For the text-containing cell, return its midpoint in [X, Y] coordinate format. 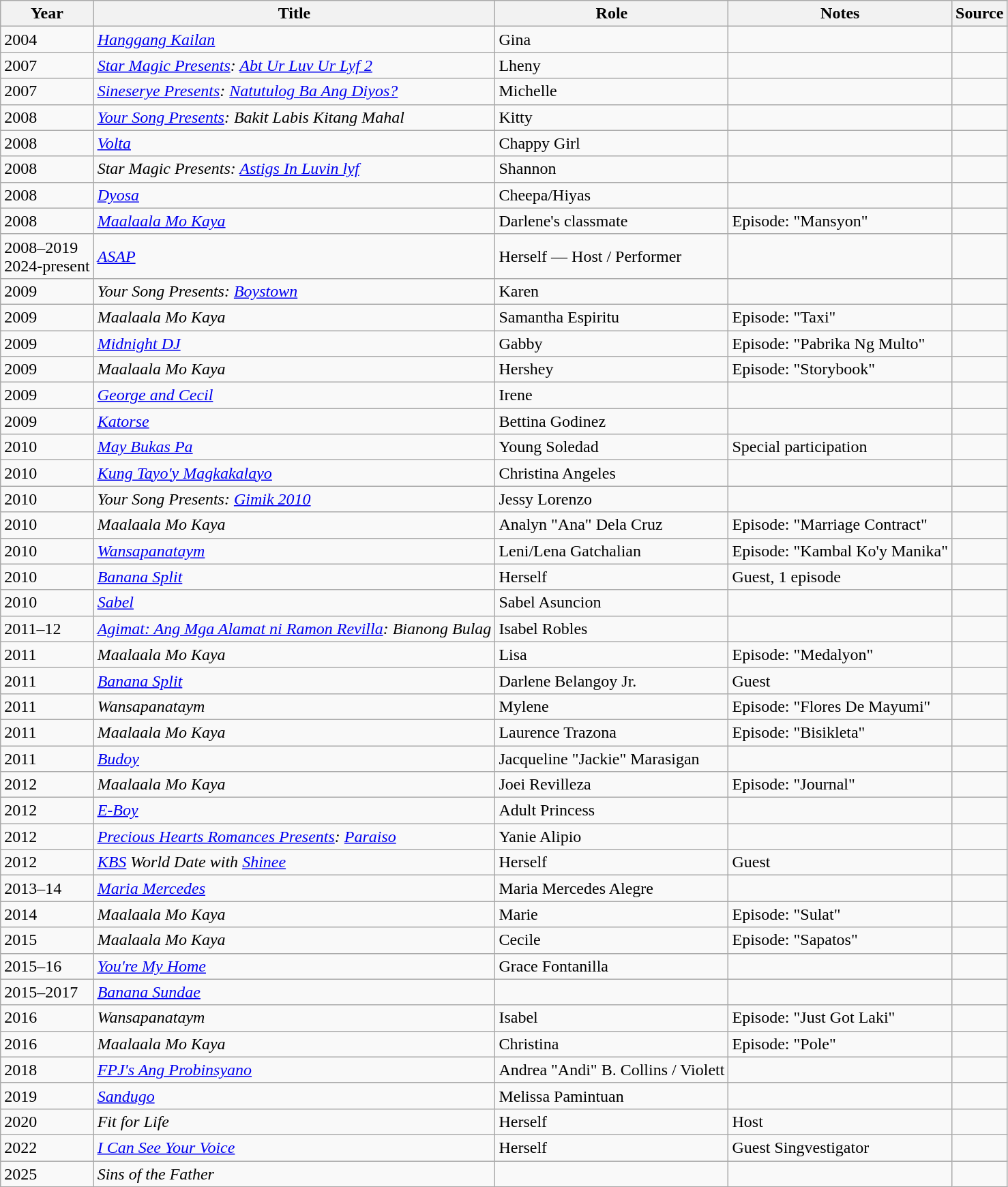
Michelle [612, 91]
Cecile [612, 940]
Adult Princess [612, 811]
Episode: "Storybook" [840, 370]
Maria Mercedes Alegre [612, 888]
Irene [612, 395]
Star Magic Presents: Astigs In Luvin lyf [295, 169]
2014 [47, 914]
Lheny [612, 65]
Andrea "Andi" B. Collins / Violett [612, 1070]
Gina [612, 40]
Dyosa [295, 195]
Joei Revilleza [612, 785]
Agimat: Ang Mga Alamat ni Ramon Revilla: Bianong Bulag [295, 629]
Isabel Robles [612, 629]
Karen [612, 291]
Special participation [840, 447]
Episode: "Medalyon" [840, 655]
Episode: "Just Got Laki" [840, 1018]
Bettina Godinez [612, 421]
Marie [612, 914]
Sins of the Father [295, 1173]
Maria Mercedes [295, 888]
Darlene Belangoy Jr. [612, 680]
Lisa [612, 655]
2020 [47, 1122]
Shannon [612, 169]
2025 [47, 1173]
Analyn "Ana" Dela Cruz [612, 525]
2015 [47, 940]
KBS World Date with Shinee [295, 862]
FPJ's Ang Probinsyano [295, 1070]
ASAP [295, 256]
Title [295, 14]
Laurence Trazona [612, 732]
Host [840, 1122]
Episode: "Flores De Mayumi" [840, 706]
Kitty [612, 117]
2008–2019 2024-present [47, 256]
Sineserye Presents: Natutulog Ba Ang Diyos? [295, 91]
Yanie Alipio [612, 837]
Your Song Presents: Gimik 2010 [295, 499]
You're My Home [295, 966]
Guest, 1 episode [840, 577]
Episode: "Sapatos" [840, 940]
Your Song Presents: Boystown [295, 291]
Sabel Asuncion [612, 603]
2019 [47, 1096]
Kung Tayo'y Magkakalayo [295, 473]
E-Boy [295, 811]
Gabby [612, 343]
Star Magic Presents: Abt Ur Luv Ur Lyf 2 [295, 65]
2011–12 [47, 629]
2022 [47, 1147]
Katorse [295, 421]
Hershey [612, 370]
Sabel [295, 603]
Darlene's classmate [612, 221]
Christina Angeles [612, 473]
Source [979, 14]
Fit for Life [295, 1122]
Your Song Presents: Bakit Labis Kitang Mahal [295, 117]
Episode: "Taxi" [840, 317]
Midnight DJ [295, 343]
Hanggang Kailan [295, 40]
Episode: "Pabrika Ng Multo" [840, 343]
Year [47, 14]
Episode: "Mansyon" [840, 221]
Jacqueline "Jackie" Marasigan [612, 759]
Leni/Lena Gatchalian [612, 551]
Melissa Pamintuan [612, 1096]
Jessy Lorenzo [612, 499]
Episode: "Marriage Contract" [840, 525]
Volta [295, 143]
Christina [612, 1044]
Sandugo [295, 1096]
2015–16 [47, 966]
Precious Hearts Romances Presents: Paraiso [295, 837]
Herself — Host / Performer [612, 256]
2018 [47, 1070]
2013–14 [47, 888]
George and Cecil [295, 395]
Chappy Girl [612, 143]
2004 [47, 40]
Episode: "Sulat" [840, 914]
Grace Fontanilla [612, 966]
2015–2017 [47, 992]
Young Soledad [612, 447]
Role [612, 14]
Isabel [612, 1018]
Samantha Espiritu [612, 317]
Cheepa/Hiyas [612, 195]
Mylene [612, 706]
Budoy [295, 759]
Notes [840, 14]
Episode: "Bisikleta" [840, 732]
Episode: "Kambal Ko'y Manika" [840, 551]
Banana Sundae [295, 992]
Episode: "Journal" [840, 785]
Episode: "Pole" [840, 1044]
Guest Singvestigator [840, 1147]
May Bukas Pa [295, 447]
I Can See Your Voice [295, 1147]
